Provide the [X, Y] coordinate of the cell's center where the given text is located.  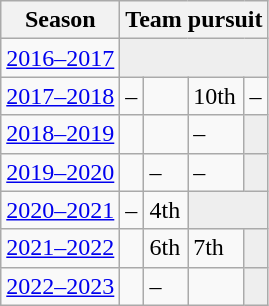
2020–2021 [60, 210]
7th [216, 248]
6th [166, 248]
4th [166, 210]
2019–2020 [60, 172]
Team pursuit [194, 20]
2016–2017 [60, 58]
10th [216, 96]
2022–2023 [60, 286]
Season [60, 20]
2021–2022 [60, 248]
2017–2018 [60, 96]
2018–2019 [60, 134]
